Capture the cell that displays the provided text and extract its [x, y] central coordinate. 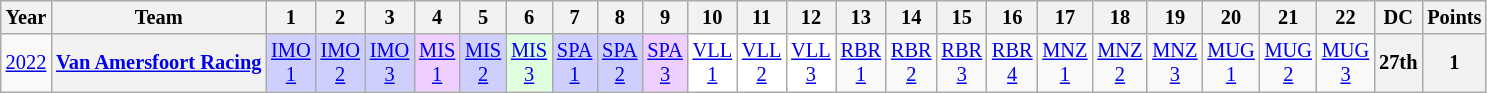
MNZ3 [1174, 63]
15 [961, 17]
MNZ2 [1120, 63]
8 [620, 17]
MIS1 [437, 63]
13 [861, 17]
RBR3 [961, 63]
22 [1346, 17]
DC [1398, 17]
Van Amersfoort Racing [158, 63]
VLL2 [762, 63]
4 [437, 17]
MUG3 [1346, 63]
16 [1012, 17]
6 [529, 17]
IMO2 [340, 63]
10 [712, 17]
11 [762, 17]
3 [390, 17]
21 [1288, 17]
2022 [26, 63]
RBR2 [911, 63]
20 [1230, 17]
19 [1174, 17]
14 [911, 17]
12 [810, 17]
MUG1 [1230, 63]
SPA1 [574, 63]
5 [483, 17]
9 [664, 17]
IMO1 [290, 63]
SPA3 [664, 63]
VLL1 [712, 63]
17 [1064, 17]
27th [1398, 63]
IMO3 [390, 63]
18 [1120, 17]
Team [158, 17]
RBR4 [1012, 63]
2 [340, 17]
SPA2 [620, 63]
MIS2 [483, 63]
VLL3 [810, 63]
MIS3 [529, 63]
RBR1 [861, 63]
7 [574, 17]
MUG2 [1288, 63]
MNZ1 [1064, 63]
Points [1454, 17]
Year [26, 17]
